Output the (x, y) coordinate of the center of the cell containing the given text.  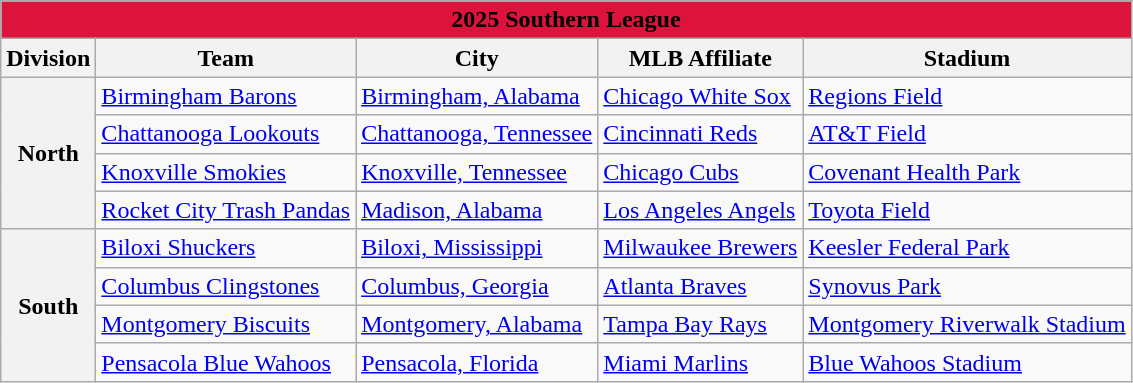
Chattanooga Lookouts (226, 134)
Covenant Health Park (967, 172)
City (477, 58)
Columbus Clingstones (226, 286)
Synovus Park (967, 286)
Miami Marlins (700, 362)
Stadium (967, 58)
Team (226, 58)
Columbus, Georgia (477, 286)
Knoxville Smokies (226, 172)
Chattanooga, Tennessee (477, 134)
Milwaukee Brewers (700, 248)
Cincinnati Reds (700, 134)
North (48, 153)
Pensacola, Florida (477, 362)
Blue Wahoos Stadium (967, 362)
Los Angeles Angels (700, 210)
Knoxville, Tennessee (477, 172)
Madison, Alabama (477, 210)
Montgomery Biscuits (226, 324)
2025 Southern League (566, 20)
Montgomery, Alabama (477, 324)
Division (48, 58)
South (48, 305)
Biloxi Shuckers (226, 248)
AT&T Field (967, 134)
Birmingham, Alabama (477, 96)
Keesler Federal Park (967, 248)
Rocket City Trash Pandas (226, 210)
Chicago Cubs (700, 172)
Montgomery Riverwalk Stadium (967, 324)
Biloxi, Mississippi (477, 248)
MLB Affiliate (700, 58)
Chicago White Sox (700, 96)
Toyota Field (967, 210)
Pensacola Blue Wahoos (226, 362)
Atlanta Braves (700, 286)
Birmingham Barons (226, 96)
Regions Field (967, 96)
Tampa Bay Rays (700, 324)
